Find where the given text appears and provide that cell's center as [X, Y] coordinate. 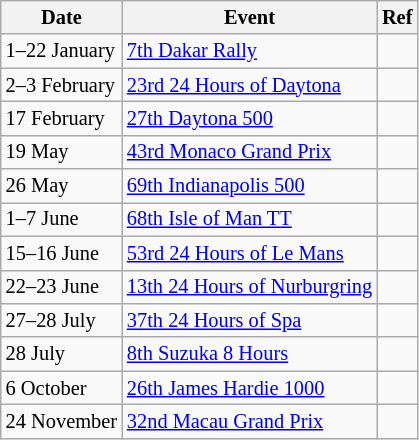
7th Dakar Rally [250, 51]
6 October [62, 388]
15–16 June [62, 253]
19 May [62, 152]
Event [250, 17]
53rd 24 Hours of Le Mans [250, 253]
32nd Macau Grand Prix [250, 421]
Date [62, 17]
69th Indianapolis 500 [250, 186]
1–22 January [62, 51]
1–7 June [62, 219]
13th 24 Hours of Nurburgring [250, 287]
43rd Monaco Grand Prix [250, 152]
26th James Hardie 1000 [250, 388]
28 July [62, 354]
26 May [62, 186]
27–28 July [62, 320]
22–23 June [62, 287]
17 February [62, 118]
23rd 24 Hours of Daytona [250, 85]
Ref [397, 17]
37th 24 Hours of Spa [250, 320]
2–3 February [62, 85]
24 November [62, 421]
8th Suzuka 8 Hours [250, 354]
27th Daytona 500 [250, 118]
68th Isle of Man TT [250, 219]
